Extract the (X, Y) coordinate from the center of the cell holding the provided text.  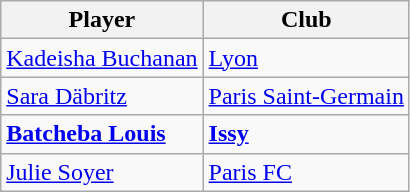
Paris Saint-Germain (306, 96)
Player (102, 20)
Batcheba Louis (102, 134)
Kadeisha Buchanan (102, 58)
Lyon (306, 58)
Club (306, 20)
Julie Soyer (102, 172)
Sara Däbritz (102, 96)
Issy (306, 134)
Paris FC (306, 172)
